For the text-containing cell, return its midpoint in (X, Y) coordinate format. 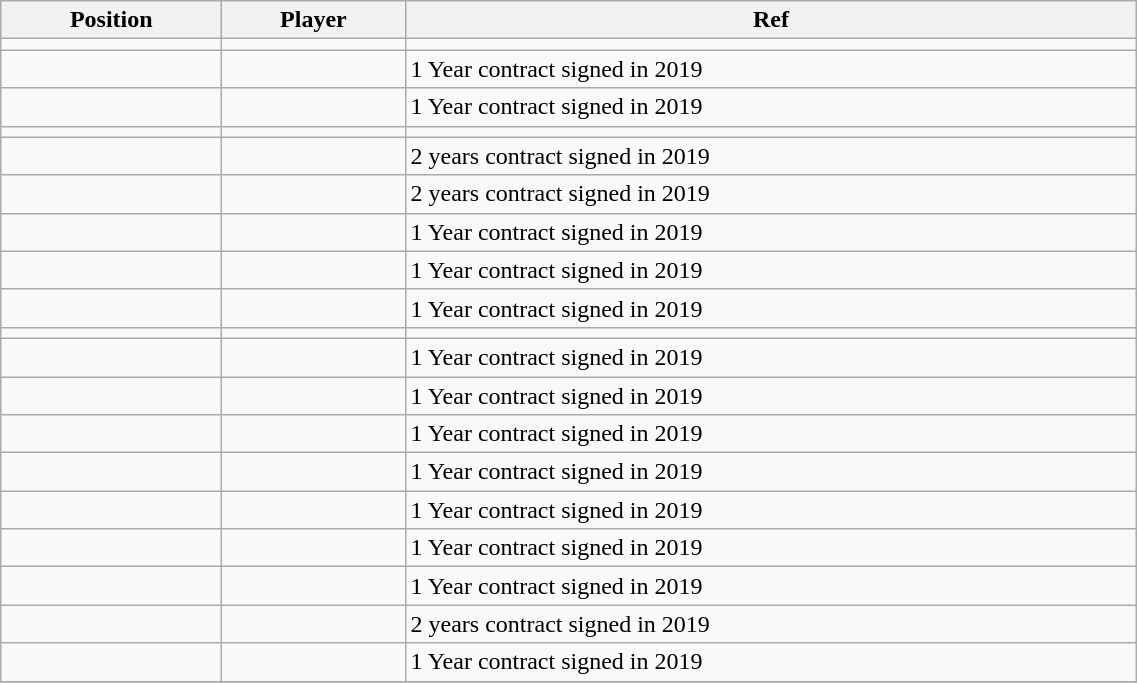
Position (112, 20)
Player (314, 20)
Ref (771, 20)
